Return [x, y] of the center of cell containing provided text 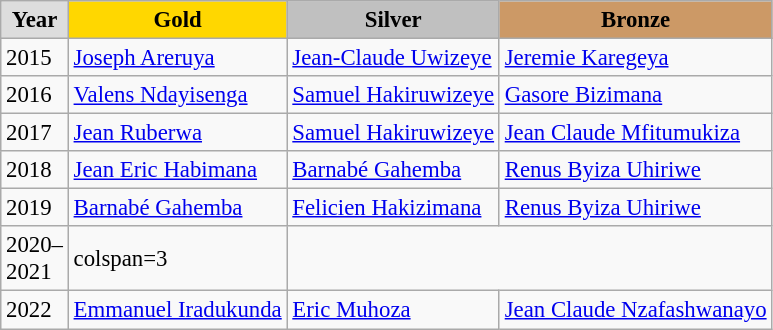
Jean Ruberwa [178, 133]
2020–2021 [35, 258]
Jean-Claude Uwizeye [393, 58]
2022 [35, 310]
Gasore Bizimana [635, 95]
Year [35, 20]
Bronze [635, 20]
Emmanuel Iradukunda [178, 310]
2016 [35, 95]
Eric Muhoza [393, 310]
Felicien Hakizimana [393, 208]
2015 [35, 58]
Jean Claude Nzafashwanayo [635, 310]
Jean Eric Habimana [178, 170]
Silver [393, 20]
2018 [35, 170]
Joseph Areruya [178, 58]
2019 [35, 208]
colspan=3 [178, 258]
Jean Claude Mfitumukiza [635, 133]
Valens Ndayisenga [178, 95]
2017 [35, 133]
Gold [178, 20]
Jeremie Karegeya [635, 58]
